Capture the cell that displays the provided text and extract its [X, Y] central coordinate. 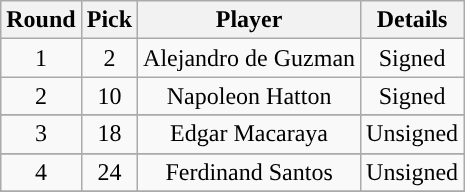
Player [250, 20]
Details [412, 20]
Alejandro de Guzman [250, 58]
Ferdinand Santos [250, 172]
Edgar Macaraya [250, 134]
1 [41, 58]
Round [41, 20]
Napoleon Hatton [250, 96]
Pick [109, 20]
4 [41, 172]
18 [109, 134]
10 [109, 96]
3 [41, 134]
24 [109, 172]
